Detect which cell encompasses the target text, then output its [X, Y] center coordinate. 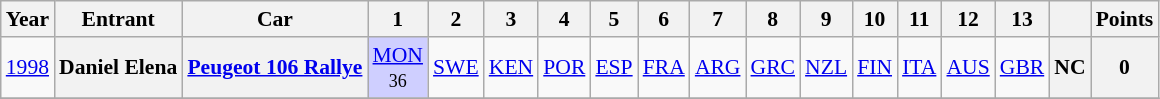
13 [1022, 19]
6 [664, 19]
Points [1125, 19]
1 [398, 19]
AUS [968, 68]
4 [564, 19]
FRA [664, 68]
9 [826, 19]
5 [614, 19]
2 [456, 19]
KEN [511, 68]
10 [874, 19]
Entrant [118, 19]
3 [511, 19]
8 [774, 19]
ARG [718, 68]
NC [1070, 68]
FIN [874, 68]
12 [968, 19]
POR [564, 68]
11 [919, 19]
0 [1125, 68]
GRC [774, 68]
7 [718, 19]
Year [28, 19]
Daniel Elena [118, 68]
GBR [1022, 68]
Peugeot 106 Rallye [274, 68]
NZL [826, 68]
MON36 [398, 68]
Car [274, 19]
1998 [28, 68]
SWE [456, 68]
ESP [614, 68]
ITA [919, 68]
